Capture the cell that displays the provided text and extract its [x, y] central coordinate. 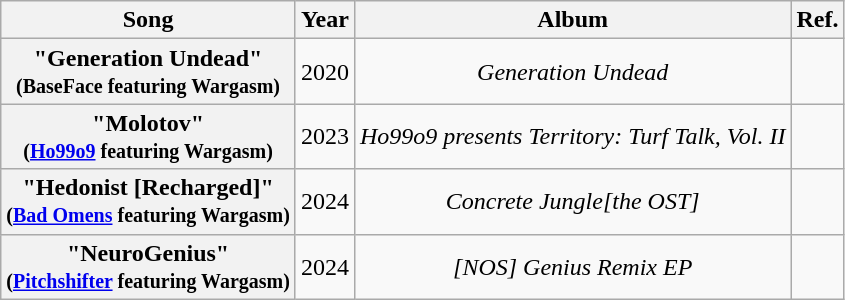
Concrete Jungle[the OST] [572, 202]
2023 [324, 136]
"NeuroGenius"(Pitchshifter featuring Wargasm) [148, 266]
2020 [324, 72]
"Molotov"(Ho99o9 featuring Wargasm) [148, 136]
Album [572, 20]
Year [324, 20]
Ho99o9 presents Territory: Turf Talk, Vol. II [572, 136]
Ref. [818, 20]
"Hedonist [Recharged]"(Bad Omens featuring Wargasm) [148, 202]
[NOS] Genius Remix EP [572, 266]
"Generation Undead" (BaseFace featuring Wargasm) [148, 72]
Song [148, 20]
Generation Undead [572, 72]
